Detect which cell encompasses the target text, then output its [x, y] center coordinate. 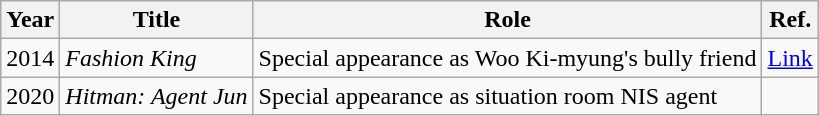
2020 [30, 96]
Role [508, 20]
Hitman: Agent Jun [156, 96]
Ref. [790, 20]
Special appearance as situation room NIS agent [508, 96]
Link [790, 58]
Special appearance as Woo Ki-myung's bully friend [508, 58]
Year [30, 20]
Fashion King [156, 58]
Title [156, 20]
2014 [30, 58]
